From the cell containing the given text, extract its center point as (x, y) coordinate. 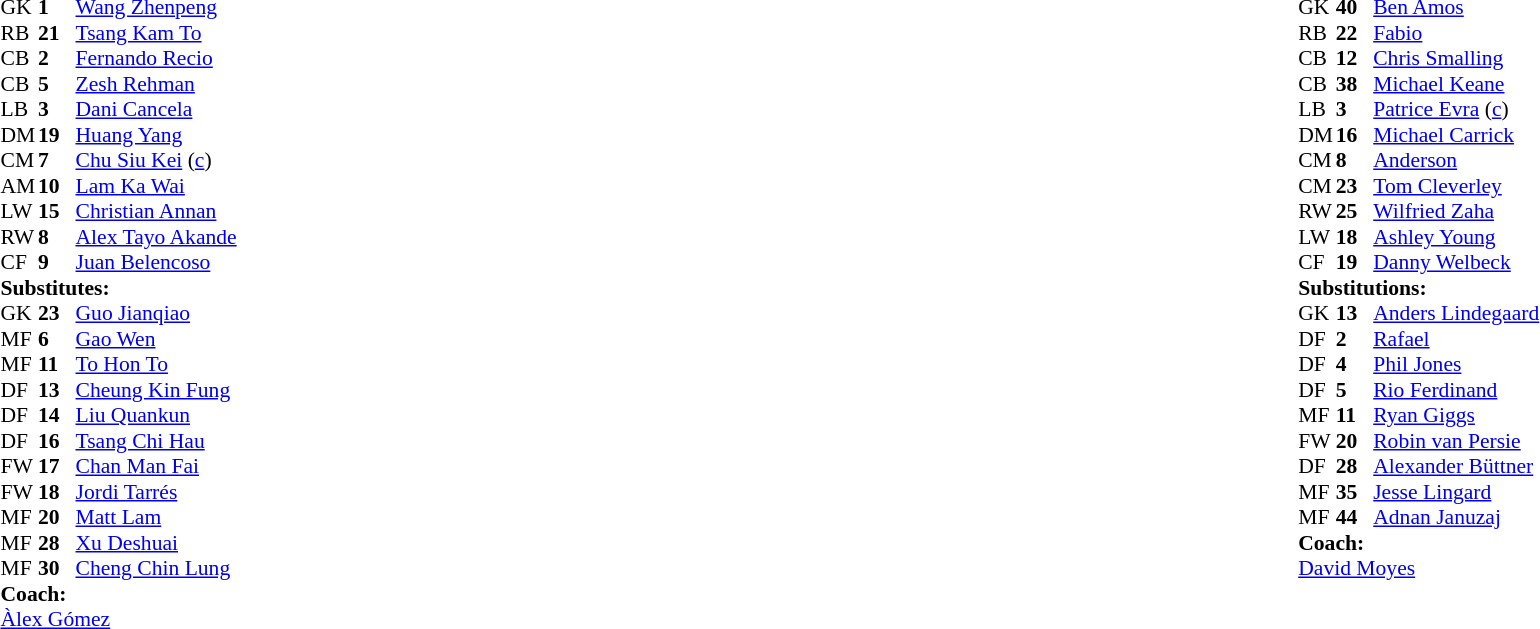
21 (57, 33)
7 (57, 161)
Adnan Januzaj (1456, 517)
Phil Jones (1456, 365)
Chris Smalling (1456, 59)
Robin van Persie (1456, 441)
Huang Yang (156, 135)
Substitutions: (1418, 288)
AM (19, 186)
Fabio (1456, 33)
Zesh Rehman (156, 84)
12 (1355, 59)
25 (1355, 211)
Rio Ferdinand (1456, 390)
Substitutes: (118, 288)
Tom Cleverley (1456, 186)
Cheng Chin Lung (156, 569)
To Hon To (156, 365)
Jesse Lingard (1456, 492)
Ashley Young (1456, 237)
Cheung Kin Fung (156, 390)
Matt Lam (156, 517)
Jordi Tarrés (156, 492)
4 (1355, 365)
Gao Wen (156, 339)
Alex Tayo Akande (156, 237)
Alexander Büttner (1456, 467)
Anders Lindegaard (1456, 313)
Dani Cancela (156, 109)
10 (57, 186)
30 (57, 569)
Chan Man Fai (156, 467)
14 (57, 415)
Christian Annan (156, 211)
Wilfried Zaha (1456, 211)
35 (1355, 492)
Chu Siu Kei (c) (156, 161)
22 (1355, 33)
Tsang Kam To (156, 33)
David Moyes (1418, 569)
Xu Deshuai (156, 543)
Liu Quankun (156, 415)
9 (57, 263)
6 (57, 339)
Guo Jianqiao (156, 313)
Lam Ka Wai (156, 186)
Rafael (1456, 339)
Michael Carrick (1456, 135)
Patrice Evra (c) (1456, 109)
38 (1355, 84)
17 (57, 467)
Michael Keane (1456, 84)
Fernando Recio (156, 59)
Ryan Giggs (1456, 415)
Juan Belencoso (156, 263)
Danny Welbeck (1456, 263)
Anderson (1456, 161)
Tsang Chi Hau (156, 441)
44 (1355, 517)
15 (57, 211)
